Extract the [x, y] coordinate from the center of the cell holding the provided text.  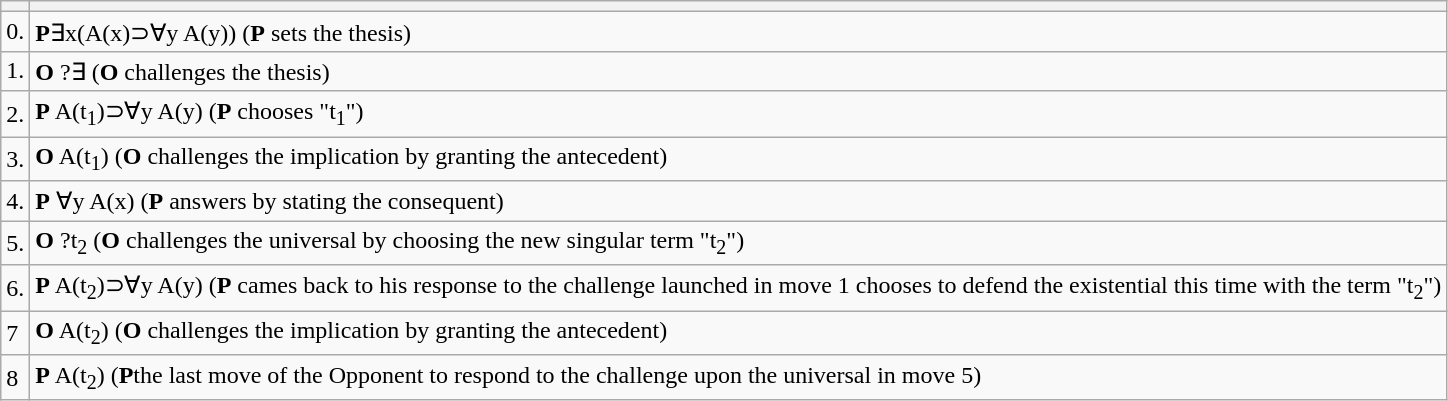
P A(t2)⊃∀y A(y) (P cames back to his response to the challenge launched in move 1 chooses to defend the existential this time with the term "t2") [738, 288]
P ∀y A(x) (P answers by stating the consequent) [738, 201]
3. [16, 159]
4. [16, 201]
O ?t2 (O challenges the universal by choosing the new singular term "t2") [738, 243]
O A(t2) (O challenges the implication by granting the antecedent) [738, 333]
7 [16, 333]
P∃x(A(x)⊃∀y A(y)) (P sets the thesis) [738, 32]
0. [16, 32]
1. [16, 71]
6. [16, 288]
O A(t1) (O challenges the implication by granting the antecedent) [738, 159]
2. [16, 114]
O ?∃ (O challenges the thesis) [738, 71]
8 [16, 377]
5. [16, 243]
P A(t2) (Pthe last move of the Opponent to respond to the challenge upon the universal in move 5) [738, 377]
P A(t1)⊃∀y A(y) (P chooses "t1") [738, 114]
